Find where the given text appears and provide that cell's center as (x, y) coordinate. 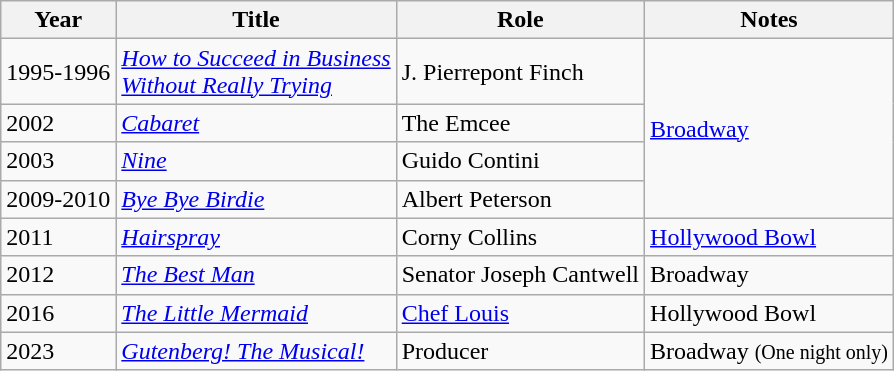
Notes (770, 20)
Corny Collins (520, 237)
2011 (58, 237)
How to Succeed in BusinessWithout Really Trying (256, 72)
Bye Bye Birdie (256, 199)
2002 (58, 123)
J. Pierrepont Finch (520, 72)
1995-1996 (58, 72)
Nine (256, 161)
Year (58, 20)
2012 (58, 275)
Senator Joseph Cantwell (520, 275)
The Best Man (256, 275)
Cabaret (256, 123)
2016 (58, 313)
Role (520, 20)
Chef Louis (520, 313)
Guido Contini (520, 161)
2009-2010 (58, 199)
Producer (520, 351)
2023 (58, 351)
Title (256, 20)
Broadway (One night only) (770, 351)
The Emcee (520, 123)
2003 (58, 161)
Gutenberg! The Musical! (256, 351)
Hairspray (256, 237)
The Little Mermaid (256, 313)
Albert Peterson (520, 199)
